Provide the (X, Y) coordinate of the cell's center where the given text is located.  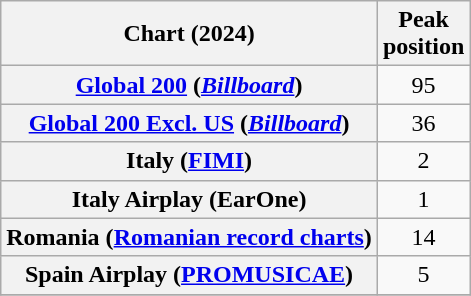
Peakposition (423, 34)
2 (423, 161)
Global 200 (Billboard) (190, 85)
14 (423, 237)
1 (423, 199)
36 (423, 123)
Global 200 Excl. US (Billboard) (190, 123)
Spain Airplay (PROMUSICAE) (190, 275)
5 (423, 275)
Romania (Romanian record charts) (190, 237)
Italy Airplay (EarOne) (190, 199)
95 (423, 85)
Chart (2024) (190, 34)
Italy (FIMI) (190, 161)
